Return the (X, Y) coordinate for the center point of the cell that contains the specified text.  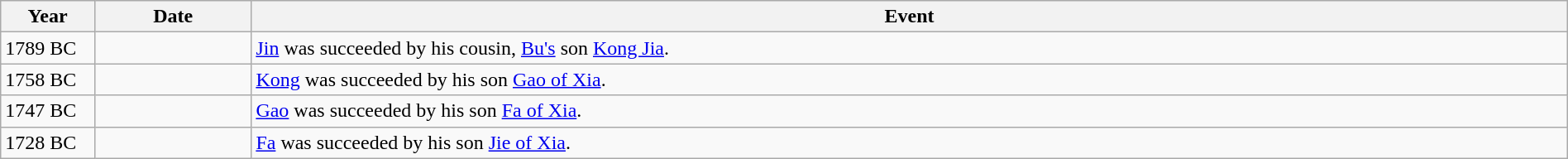
Jin was succeeded by his cousin, Bu's son Kong Jia. (910, 48)
Fa was succeeded by his son Jie of Xia. (910, 142)
1747 BC (48, 111)
Date (172, 17)
Kong was succeeded by his son Gao of Xia. (910, 79)
1758 BC (48, 79)
1789 BC (48, 48)
Gao was succeeded by his son Fa of Xia. (910, 111)
Event (910, 17)
Year (48, 17)
1728 BC (48, 142)
